Return the [X, Y] coordinate for the center point of the cell that contains the specified text.  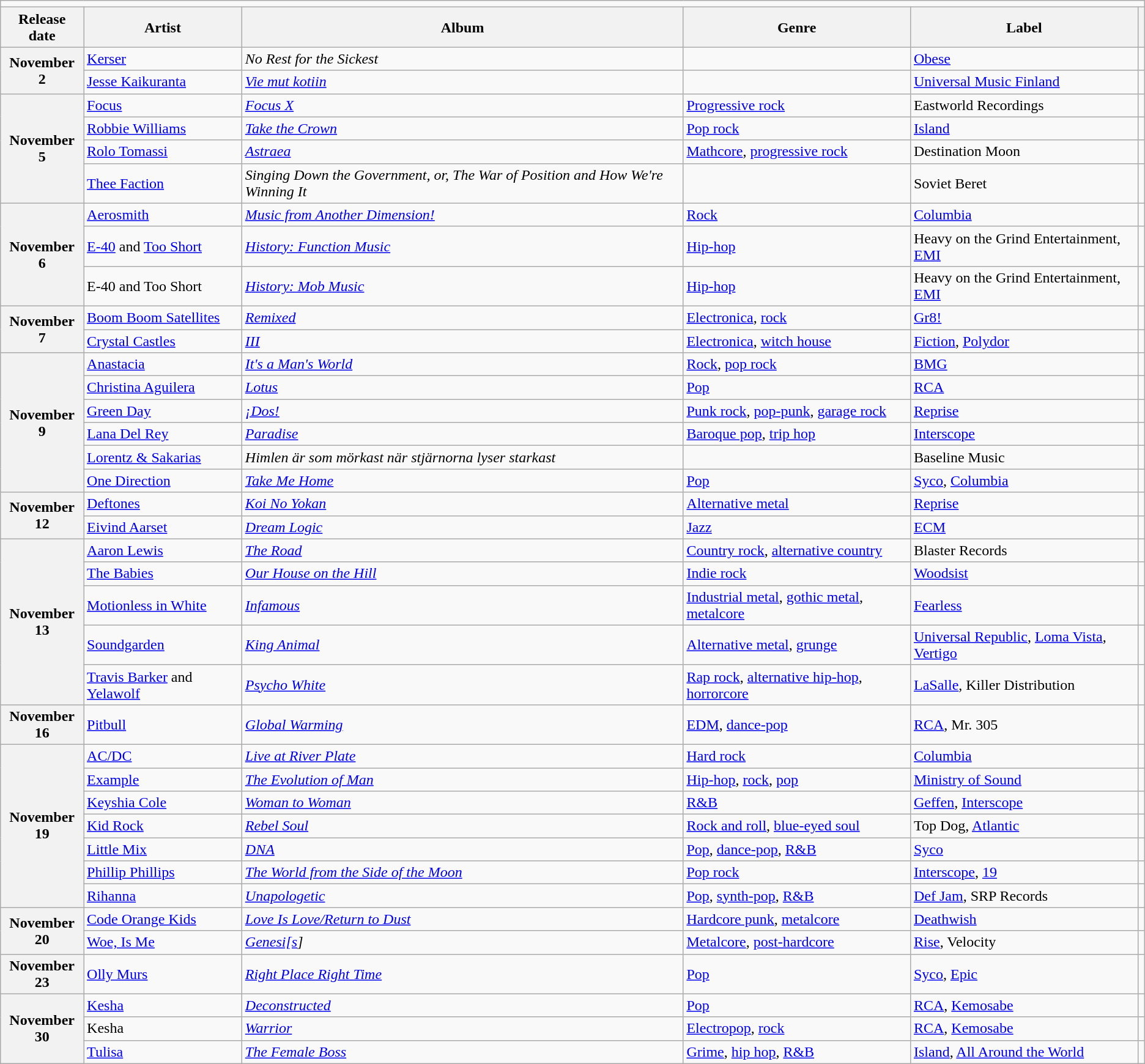
Our House on the Hill [462, 574]
Christina Aguilera [163, 388]
Rihanna [163, 896]
Right Place Right Time [462, 973]
Genre [797, 27]
Hardcore punk, metalcore [797, 919]
November13 [42, 621]
Remixed [462, 317]
Baseline Music [1024, 457]
Deftones [163, 504]
Motionless in White [163, 605]
The Female Boss [462, 1052]
November9 [42, 423]
Jazz [797, 527]
Rock and roll, blue-eyed soul [797, 826]
Eivind Aarset [163, 527]
Pitbull [163, 724]
Island [1024, 128]
Progressive rock [797, 105]
BMG [1024, 364]
Album [462, 27]
Gr8! [1024, 317]
Woman to Woman [462, 803]
Jesse Kaikuranta [163, 82]
Genesi[s] [462, 942]
The Babies [163, 574]
Example [163, 780]
Soundgarden [163, 645]
Psycho White [462, 685]
Industrial metal, gothic metal, metalcore [797, 605]
No Rest for the Sickest [462, 59]
Koi No Yokan [462, 504]
Blaster Records [1024, 550]
November30 [42, 1029]
Obese [1024, 59]
Crystal Castles [163, 341]
Woe, Is Me [163, 942]
Tulisa [163, 1052]
The Evolution of Man [462, 780]
Rap rock, alternative hip-hop, horrorcore [797, 685]
Grime, hip hop, R&B [797, 1052]
Punk rock, pop-punk, garage rock [797, 411]
November2 [42, 70]
Lorentz & Sakarias [163, 457]
Pop, dance-pop, R&B [797, 849]
Little Mix [163, 849]
Release date [42, 27]
Deathwish [1024, 919]
Metalcore, post-hardcore [797, 942]
EDM, dance-pop [797, 724]
Lotus [462, 388]
Love Is Love/Return to Dust [462, 919]
AC/DC [163, 756]
November12 [42, 515]
Robbie Williams [163, 128]
It's a Man's World [462, 364]
Eastworld Recordings [1024, 105]
Alternative metal [797, 504]
Astraea [462, 152]
November20 [42, 931]
Take the Crown [462, 128]
Rise, Velocity [1024, 942]
Artist [163, 27]
November5 [42, 148]
Electropop, rock [797, 1029]
Himlen är som mörkast när stjärnorna lyser starkast [462, 457]
Universal Republic, Loma Vista, Vertigo [1024, 645]
One Direction [163, 481]
Green Day [163, 411]
Geffen, Interscope [1024, 803]
Electronica, rock [797, 317]
Rock [797, 215]
Infamous [462, 605]
R&B [797, 803]
Live at River Plate [462, 756]
Lana Del Rey [163, 434]
Hip-hop, rock, pop [797, 780]
Aerosmith [163, 215]
Aaron Lewis [163, 550]
Def Jam, SRP Records [1024, 896]
Label [1024, 27]
Take Me Home [462, 481]
Olly Murs [163, 973]
Code Orange Kids [163, 919]
November16 [42, 724]
November6 [42, 254]
Singing Down the Government, or, The War of Position and How We're Winning It [462, 183]
November7 [42, 329]
Unapologetic [462, 896]
Syco, Columbia [1024, 481]
Vie mut kotiin [462, 82]
Dream Logic [462, 527]
Deconstructed [462, 1005]
November19 [42, 826]
Phillip Phillips [163, 873]
Interscope [1024, 434]
Electronica, witch house [797, 341]
Destination Moon [1024, 152]
Global Warming [462, 724]
Top Dog, Atlantic [1024, 826]
King Animal [462, 645]
Fiction, Polydor [1024, 341]
Paradise [462, 434]
Kerser [163, 59]
Music from Another Dimension! [462, 215]
Soviet Beret [1024, 183]
DNA [462, 849]
Focus [163, 105]
Island, All Around the World [1024, 1052]
Keyshia Cole [163, 803]
The World from the Side of the Moon [462, 873]
Boom Boom Satellites [163, 317]
Mathcore, progressive rock [797, 152]
Kid Rock [163, 826]
RCA [1024, 388]
Syco, Epic [1024, 973]
Baroque pop, trip hop [797, 434]
Indie rock [797, 574]
Syco [1024, 849]
Country rock, alternative country [797, 550]
Interscope, 19 [1024, 873]
Focus X [462, 105]
Thee Faction [163, 183]
Pop, synth-pop, R&B [797, 896]
November23 [42, 973]
Rebel Soul [462, 826]
Warrior [462, 1029]
History: Function Music [462, 246]
RCA, Mr. 305 [1024, 724]
Fearless [1024, 605]
Travis Barker and Yelawolf [163, 685]
III [462, 341]
Alternative metal, grunge [797, 645]
Ministry of Sound [1024, 780]
Anastacia [163, 364]
History: Mob Music [462, 286]
Rolo Tomassi [163, 152]
The Road [462, 550]
Universal Music Finland [1024, 82]
Hard rock [797, 756]
¡Dos! [462, 411]
ECM [1024, 527]
LaSalle, Killer Distribution [1024, 685]
Rock, pop rock [797, 364]
Woodsist [1024, 574]
